From the cell containing the given text, extract its center point as [x, y] coordinate. 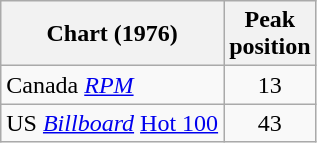
Peakposition [270, 34]
Chart (1976) [112, 34]
US Billboard Hot 100 [112, 123]
13 [270, 85]
Canada RPM [112, 85]
43 [270, 123]
